Scan for the cell matching the given text and deliver its (x, y) coordinate at center. 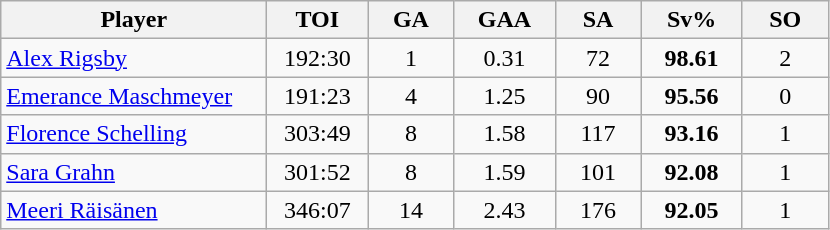
Player (134, 20)
GAA (504, 20)
1.59 (504, 172)
2 (785, 58)
Alex Rigsby (134, 58)
101 (598, 172)
Sara Grahn (134, 172)
95.56 (692, 96)
192:30 (318, 58)
301:52 (318, 172)
191:23 (318, 96)
2.43 (504, 210)
Sv% (692, 20)
92.05 (692, 210)
92.08 (692, 172)
90 (598, 96)
TOI (318, 20)
SA (598, 20)
0.31 (504, 58)
0 (785, 96)
346:07 (318, 210)
4 (411, 96)
98.61 (692, 58)
176 (598, 210)
117 (598, 134)
SO (785, 20)
1.25 (504, 96)
93.16 (692, 134)
Meeri Räisänen (134, 210)
1.58 (504, 134)
Emerance Maschmeyer (134, 96)
Florence Schelling (134, 134)
GA (411, 20)
72 (598, 58)
303:49 (318, 134)
14 (411, 210)
